Determine the [X, Y] coordinate at the center of the cell enclosing the given text.  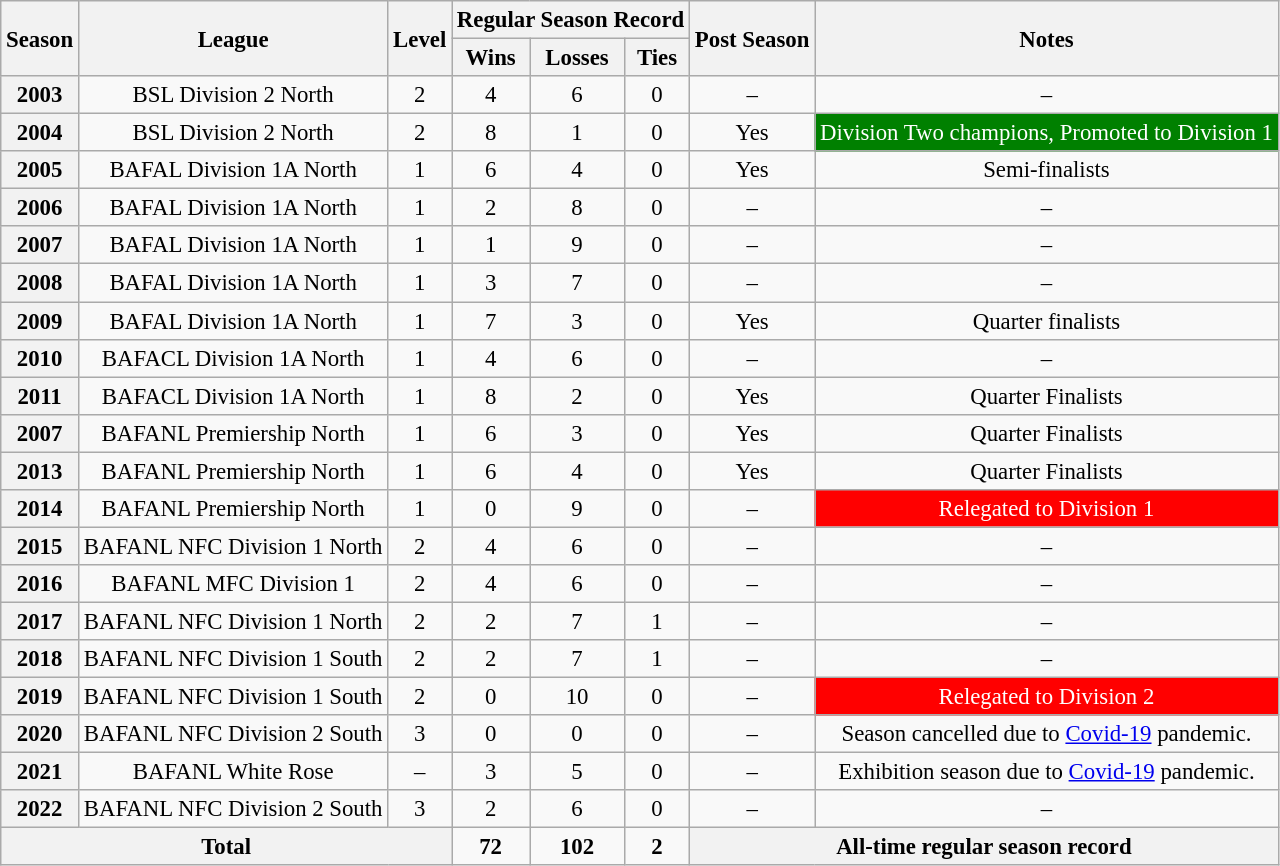
102 [578, 847]
2019 [40, 697]
Level [420, 38]
2014 [40, 509]
2020 [40, 734]
10 [578, 697]
Wins [491, 58]
Quarter finalists [1047, 321]
BAFANL MFC Division 1 [232, 584]
2006 [40, 208]
Season [40, 38]
Season cancelled due to Covid-19 pandemic. [1047, 734]
2004 [40, 133]
5 [578, 772]
2003 [40, 95]
Relegated to Division 2 [1047, 697]
2005 [40, 170]
Total [226, 847]
Losses [578, 58]
Relegated to Division 1 [1047, 509]
BAFANL White Rose [232, 772]
2021 [40, 772]
Exhibition season due to Covid-19 pandemic. [1047, 772]
Division Two champions, Promoted to Division 1 [1047, 133]
Ties [656, 58]
Post Season [752, 38]
2010 [40, 358]
2009 [40, 321]
2016 [40, 584]
2011 [40, 396]
League [232, 38]
72 [491, 847]
2022 [40, 809]
All-time regular season record [984, 847]
2018 [40, 659]
Notes [1047, 38]
2013 [40, 471]
2008 [40, 283]
Semi-finalists [1047, 170]
Regular Season Record [571, 20]
2017 [40, 621]
2015 [40, 546]
